Pinpoint the cell where the given text exists, returning its [x, y] midpoint coordinate. 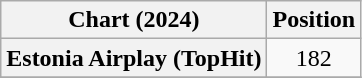
Position [314, 20]
182 [314, 58]
Chart (2024) [134, 20]
Estonia Airplay (TopHit) [134, 58]
